Determine the (X, Y) coordinate at the center of the cell enclosing the given text.  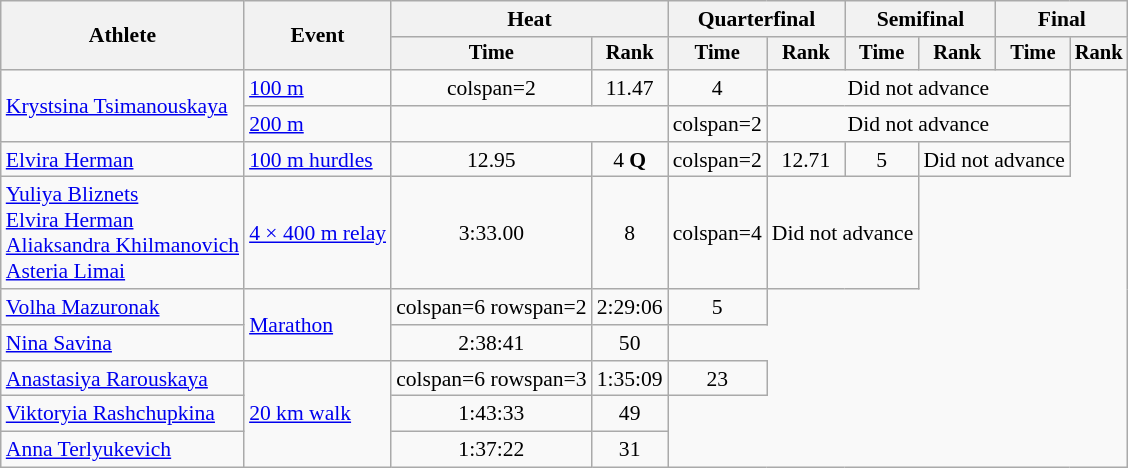
2:38:41 (492, 343)
Semifinal (920, 19)
Krystsina Tsimanouskaya (122, 106)
Yuliya BliznetsElvira HermanAliaksandra KhilmanovichAsteria Limai (122, 233)
50 (630, 343)
Final (1062, 19)
31 (630, 450)
Anastasiya Rarouskaya (122, 379)
12.71 (806, 160)
1:43:33 (492, 414)
Event (318, 36)
Anna Terlyukevich (122, 450)
20 km walk (318, 414)
23 (718, 379)
100 m hurdles (318, 160)
8 (630, 233)
4 Q (630, 160)
Viktoryia Rashchupkina (122, 414)
Athlete (122, 36)
12.95 (492, 160)
49 (630, 414)
Marathon (318, 324)
colspan=4 (718, 233)
4 (718, 88)
Volha Mazuronak (122, 307)
200 m (318, 124)
11.47 (630, 88)
1:37:22 (492, 450)
2:29:06 (630, 307)
1:35:09 (630, 379)
Nina Savina (122, 343)
colspan=6 rowspan=2 (492, 307)
Heat (530, 19)
Quarterfinal (756, 19)
colspan=6 rowspan=3 (492, 379)
3:33.00 (492, 233)
Elvira Herman (122, 160)
100 m (318, 88)
4 × 400 m relay (318, 233)
